Return (x, y) of the center of cell containing provided text 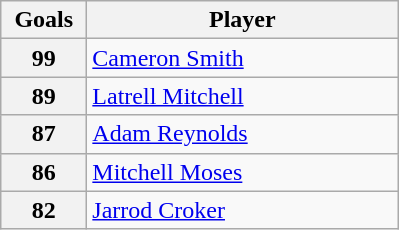
Latrell Mitchell (242, 96)
Mitchell Moses (242, 172)
Player (242, 20)
87 (44, 134)
Jarrod Croker (242, 210)
Adam Reynolds (242, 134)
Cameron Smith (242, 58)
82 (44, 210)
89 (44, 96)
86 (44, 172)
99 (44, 58)
Goals (44, 20)
